From the cell containing the given text, extract its center point as [X, Y] coordinate. 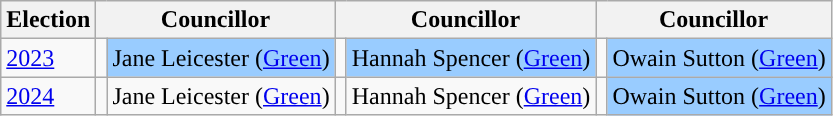
2024 [48, 96]
2023 [48, 58]
Election [48, 20]
